Determine the [X, Y] coordinate at the center of the cell enclosing the given text.  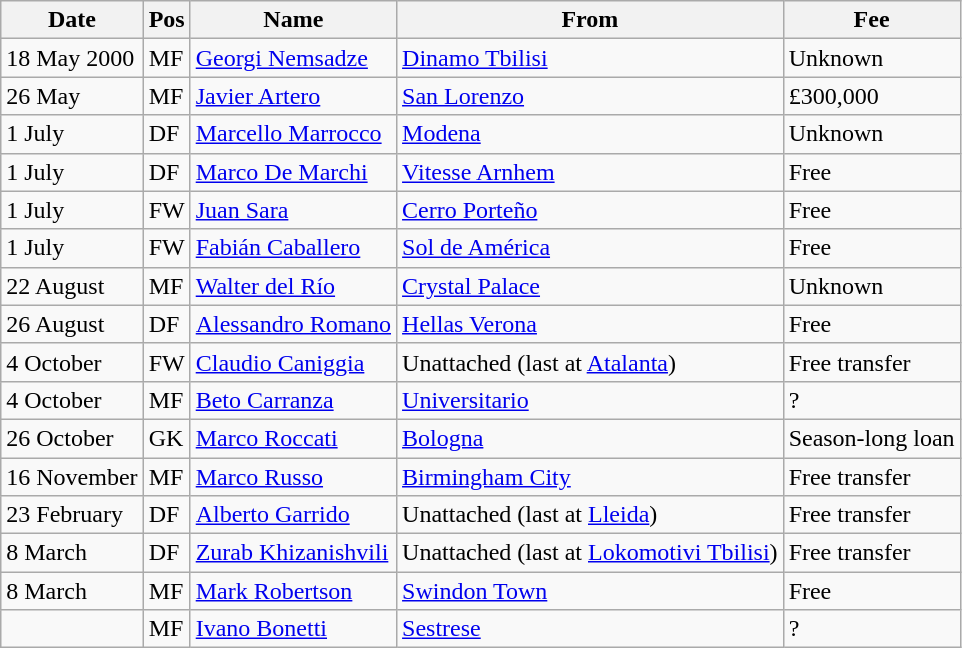
Alessandro Romano [293, 324]
GK [166, 438]
Fee [872, 20]
Mark Robertson [293, 591]
Crystal Palace [590, 286]
Name [293, 20]
Claudio Caniggia [293, 362]
£300,000 [872, 96]
Universitario [590, 400]
Unattached (last at Lokomotivi Tbilisi) [590, 553]
Vitesse Arnhem [590, 172]
Cerro Porteño [590, 210]
Fabián Caballero [293, 248]
Javier Artero [293, 96]
Marco Russo [293, 477]
Hellas Verona [590, 324]
Bologna [590, 438]
Zurab Khizanishvili [293, 553]
Birmingham City [590, 477]
Unattached (last at Lleida) [590, 515]
Walter del Río [293, 286]
Sestrese [590, 629]
Georgi Nemsadze [293, 58]
26 August [72, 324]
23 February [72, 515]
26 October [72, 438]
Sol de América [590, 248]
Marco Roccati [293, 438]
Beto Carranza [293, 400]
Juan Sara [293, 210]
San Lorenzo [590, 96]
18 May 2000 [72, 58]
Date [72, 20]
Swindon Town [590, 591]
16 November [72, 477]
From [590, 20]
22 August [72, 286]
Marcello Marrocco [293, 134]
Marco De Marchi [293, 172]
26 May [72, 96]
Pos [166, 20]
Unattached (last at Atalanta) [590, 362]
Dinamo Tbilisi [590, 58]
Ivano Bonetti [293, 629]
Alberto Garrido [293, 515]
Season-long loan [872, 438]
Modena [590, 134]
